From the cell containing the given text, extract its center point as (x, y) coordinate. 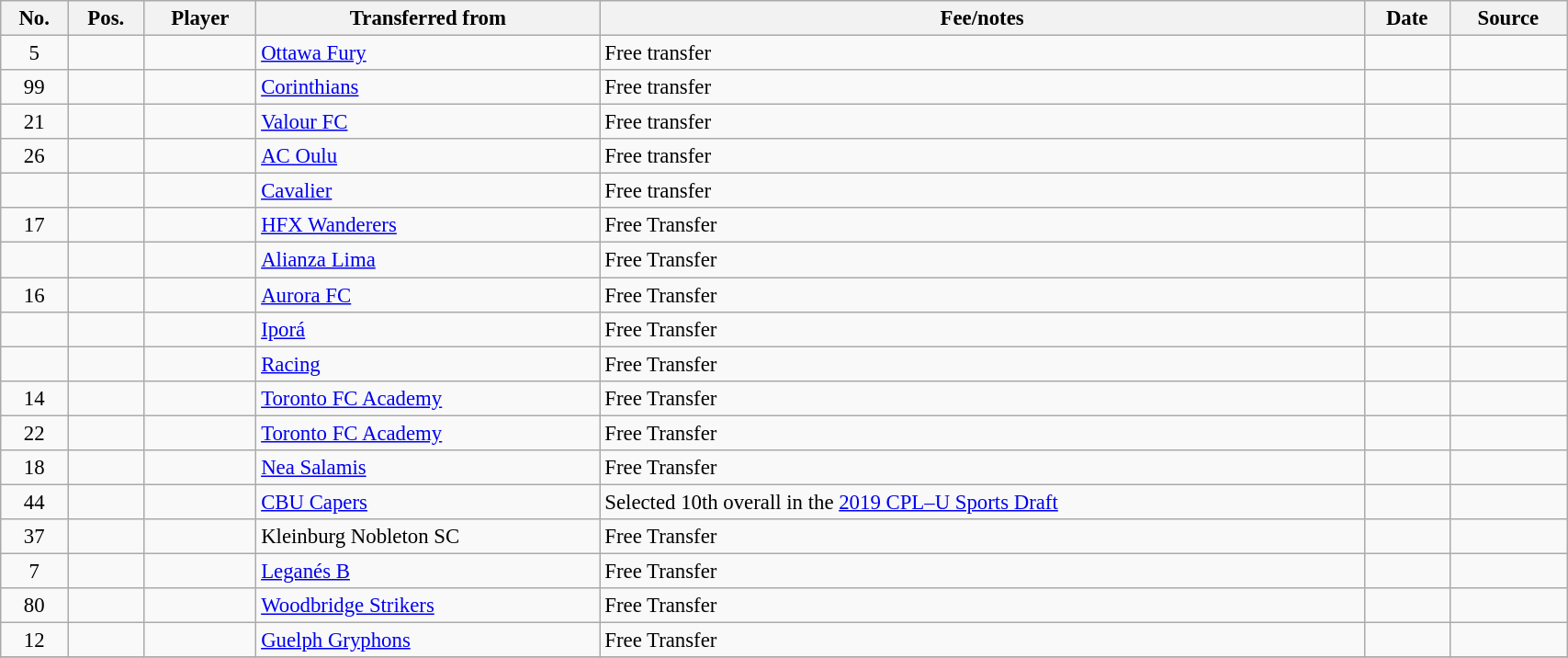
Player (200, 18)
18 (35, 468)
Iporá (428, 329)
99 (35, 87)
Racing (428, 364)
21 (35, 122)
Transferred from (428, 18)
Aurora FC (428, 295)
Valour FC (428, 122)
Guelph Gryphons (428, 641)
17 (35, 225)
16 (35, 295)
26 (35, 156)
Nea Salamis (428, 468)
No. (35, 18)
Woodbridge Strikers (428, 606)
Cavalier (428, 191)
Pos. (107, 18)
Alianza Lima (428, 260)
CBU Capers (428, 502)
37 (35, 537)
AC Oulu (428, 156)
14 (35, 398)
Leganés B (428, 571)
22 (35, 433)
12 (35, 641)
Ottawa Fury (428, 53)
7 (35, 571)
HFX Wanderers (428, 225)
Source (1508, 18)
Fee/notes (982, 18)
Selected 10th overall in the 2019 CPL–U Sports Draft (982, 502)
Corinthians (428, 87)
5 (35, 53)
44 (35, 502)
Date (1407, 18)
80 (35, 606)
Kleinburg Nobleton SC (428, 537)
